Scan for the cell matching the given text and deliver its (x, y) coordinate at center. 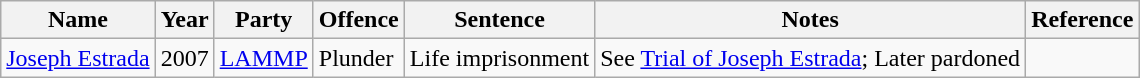
Plunder (358, 58)
2007 (184, 58)
Name (78, 20)
Joseph Estrada (78, 58)
See Trial of Joseph Estrada; Later pardoned (810, 58)
Notes (810, 20)
Sentence (499, 20)
Year (184, 20)
Life imprisonment (499, 58)
Offence (358, 20)
Reference (1082, 20)
LAMMP (264, 58)
Party (264, 20)
